Extract the [x, y] coordinate from the center of the cell holding the provided text.  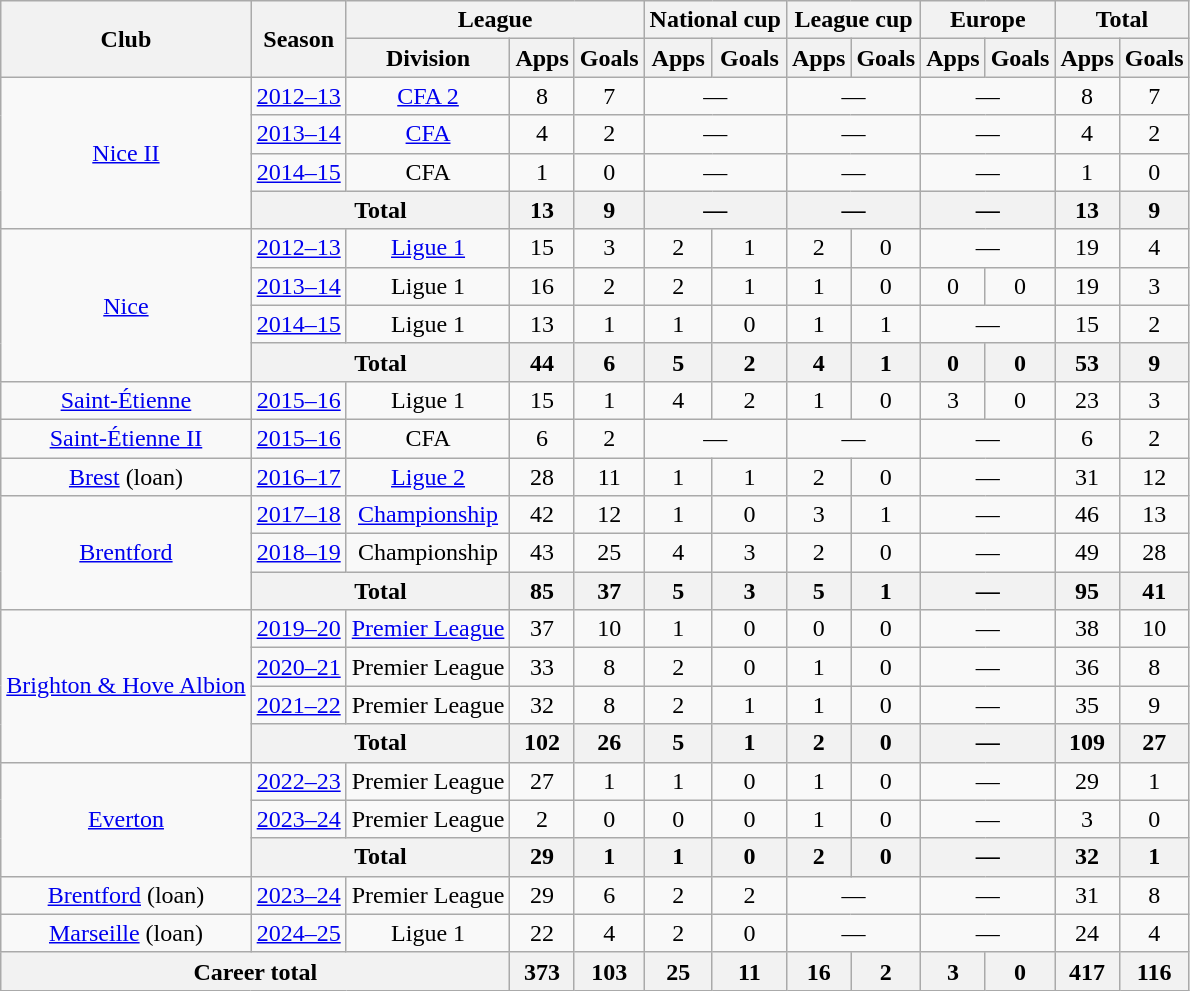
Europe [988, 20]
Brighton & Hove Albion [126, 686]
Division [428, 58]
38 [1087, 629]
Club [126, 39]
2020–21 [298, 667]
Season [298, 39]
95 [1087, 591]
44 [542, 362]
116 [1154, 971]
2022–23 [298, 781]
41 [1154, 591]
26 [609, 743]
CFA 2 [428, 96]
Brentford [126, 553]
2017–18 [298, 515]
417 [1087, 971]
35 [1087, 705]
2021–22 [298, 705]
2018–19 [298, 553]
23 [1087, 400]
42 [542, 515]
Career total [256, 971]
Nice [126, 305]
53 [1087, 362]
46 [1087, 515]
2019–20 [298, 629]
109 [1087, 743]
49 [1087, 553]
102 [542, 743]
Nice II [126, 153]
33 [542, 667]
Brentford (loan) [126, 895]
36 [1087, 667]
League cup [853, 20]
Saint-Étienne II [126, 438]
2024–25 [298, 933]
League [495, 20]
National cup [715, 20]
Ligue 2 [428, 477]
Everton [126, 819]
24 [1087, 933]
103 [609, 971]
2016–17 [298, 477]
85 [542, 591]
373 [542, 971]
43 [542, 553]
Brest (loan) [126, 477]
22 [542, 933]
Marseille (loan) [126, 933]
Saint-Étienne [126, 400]
